Identify which cell holds the provided text, then report its [X, Y] central coordinate. 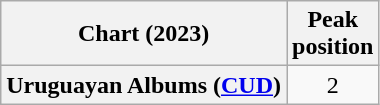
Uruguayan Albums (CUD) [144, 85]
Chart (2023) [144, 34]
2 [333, 85]
Peakposition [333, 34]
